Determine the [x, y] coordinate at the center of the cell enclosing the given text.  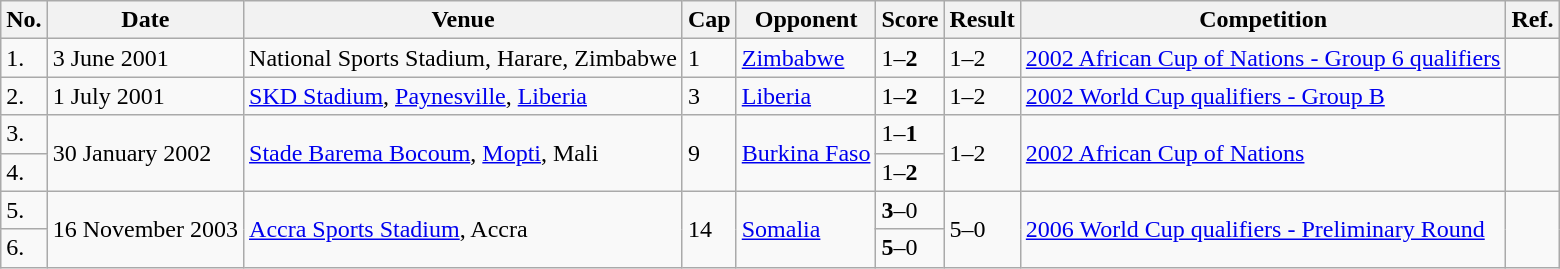
Burkina Faso [806, 153]
3–0 [910, 210]
2002 African Cup of Nations [1263, 153]
Stade Barema Bocoum, Mopti, Mali [464, 153]
Date [145, 20]
Accra Sports Stadium, Accra [464, 229]
4. [24, 172]
6. [24, 248]
Somalia [806, 229]
16 November 2003 [145, 229]
30 January 2002 [145, 153]
1 [709, 58]
3 [709, 96]
1. [24, 58]
National Sports Stadium, Harare, Zimbabwe [464, 58]
Cap [709, 20]
3 June 2001 [145, 58]
SKD Stadium, Paynesville, Liberia [464, 96]
Result [982, 20]
14 [709, 229]
5. [24, 210]
Opponent [806, 20]
Competition [1263, 20]
1–1 [910, 134]
Zimbabwe [806, 58]
Score [910, 20]
Venue [464, 20]
Ref. [1532, 20]
No. [24, 20]
3. [24, 134]
Liberia [806, 96]
2006 World Cup qualifiers - Preliminary Round [1263, 229]
9 [709, 153]
2. [24, 96]
1 July 2001 [145, 96]
2002 African Cup of Nations - Group 6 qualifiers [1263, 58]
2002 World Cup qualifiers - Group B [1263, 96]
